Scan for the cell matching the given text and deliver its (X, Y) coordinate at center. 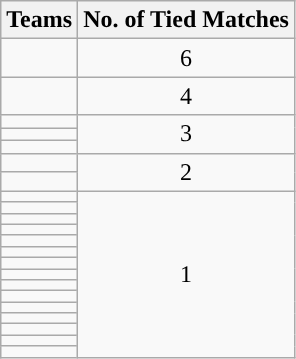
Teams (40, 20)
6 (186, 58)
No. of Tied Matches (186, 20)
4 (186, 96)
3 (186, 134)
2 (186, 172)
1 (186, 274)
